Scan for the cell matching the given text and deliver its [X, Y] coordinate at center. 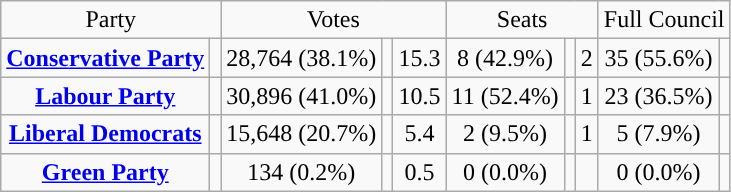
Seats [522, 20]
15.3 [420, 58]
28,764 (38.1%) [302, 58]
10.5 [420, 96]
Party [111, 20]
Labour Party [106, 96]
11 (52.4%) [505, 96]
35 (55.6%) [658, 58]
Conservative Party [106, 58]
Votes [334, 20]
Full Council [664, 20]
2 [586, 58]
134 (0.2%) [302, 172]
Liberal Democrats [106, 134]
30,896 (41.0%) [302, 96]
5.4 [420, 134]
15,648 (20.7%) [302, 134]
5 (7.9%) [658, 134]
Green Party [106, 172]
23 (36.5%) [658, 96]
0.5 [420, 172]
2 (9.5%) [505, 134]
8 (42.9%) [505, 58]
